For the text-containing cell, return its midpoint in (X, Y) coordinate format. 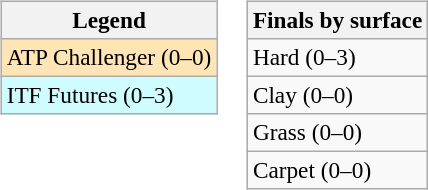
Carpet (0–0) (337, 171)
Legend (108, 20)
ITF Futures (0–3) (108, 95)
Grass (0–0) (337, 133)
Finals by surface (337, 20)
Clay (0–0) (337, 95)
Hard (0–3) (337, 57)
ATP Challenger (0–0) (108, 57)
